Scan for the cell matching the given text and deliver its (x, y) coordinate at center. 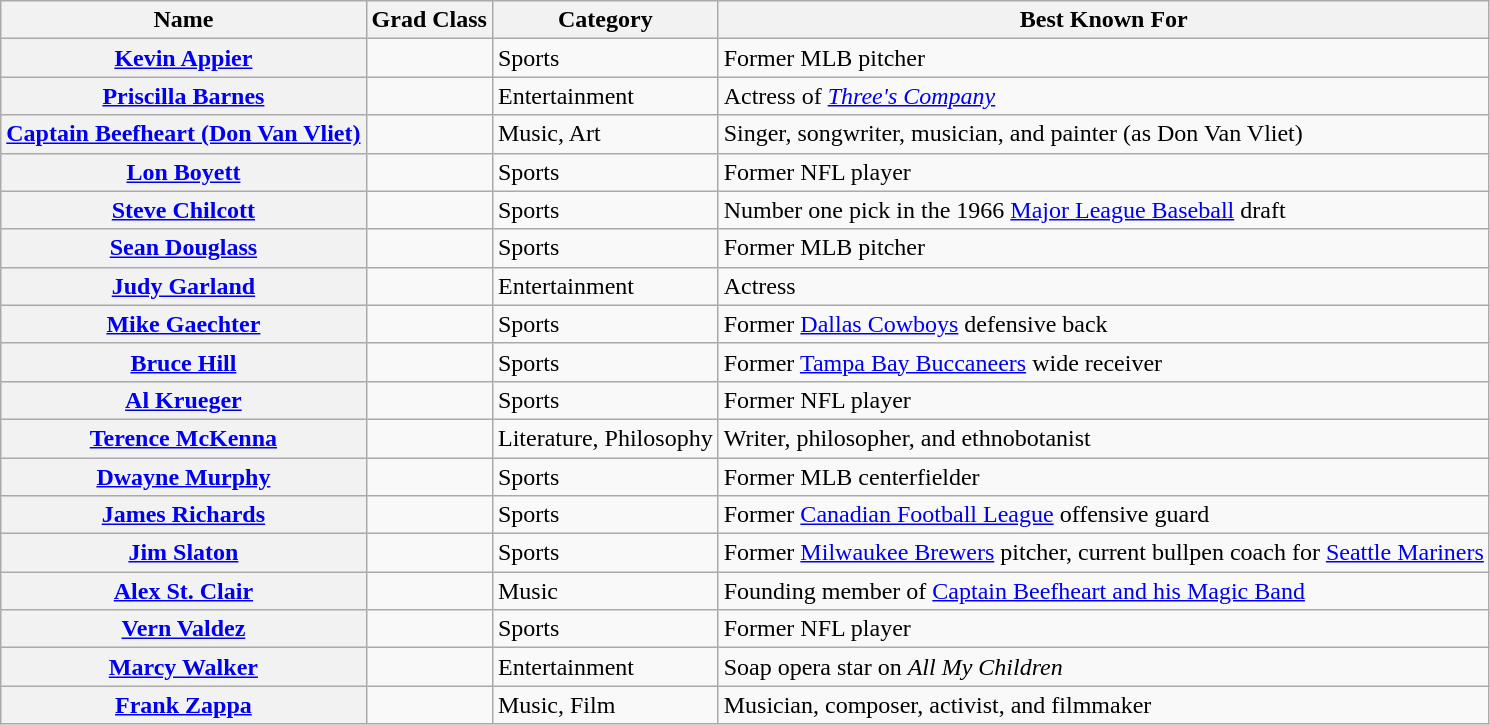
Dwayne Murphy (184, 477)
Singer, songwriter, musician, and painter (as Don Van Vliet) (1104, 134)
Category (605, 20)
Grad Class (429, 20)
Kevin Appier (184, 58)
Judy Garland (184, 286)
Former Dallas Cowboys defensive back (1104, 324)
Terence McKenna (184, 438)
Former Milwaukee Brewers pitcher, current bullpen coach for Seattle Mariners (1104, 553)
Mike Gaechter (184, 324)
Alex St. Clair (184, 591)
Actress of Three's Company (1104, 96)
Al Krueger (184, 400)
Former Canadian Football League offensive guard (1104, 515)
Number one pick in the 1966 Major League Baseball draft (1104, 210)
James Richards (184, 515)
Jim Slaton (184, 553)
Priscilla Barnes (184, 96)
Lon Boyett (184, 172)
Former Tampa Bay Buccaneers wide receiver (1104, 362)
Music (605, 591)
Frank Zappa (184, 705)
Captain Beefheart (Don Van Vliet) (184, 134)
Founding member of Captain Beefheart and his Magic Band (1104, 591)
Name (184, 20)
Sean Douglass (184, 248)
Former MLB centerfielder (1104, 477)
Soap opera star on All My Children (1104, 667)
Actress (1104, 286)
Steve Chilcott (184, 210)
Music, Film (605, 705)
Marcy Walker (184, 667)
Writer, philosopher, and ethnobotanist (1104, 438)
Music, Art (605, 134)
Literature, Philosophy (605, 438)
Bruce Hill (184, 362)
Best Known For (1104, 20)
Vern Valdez (184, 629)
Musician, composer, activist, and filmmaker (1104, 705)
